Find where the given text appears and provide that cell's center as (X, Y) coordinate. 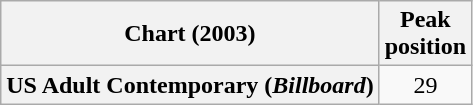
Chart (2003) (190, 34)
29 (425, 85)
Peakposition (425, 34)
US Adult Contemporary (Billboard) (190, 85)
